Scan for the cell matching the given text and deliver its [x, y] coordinate at center. 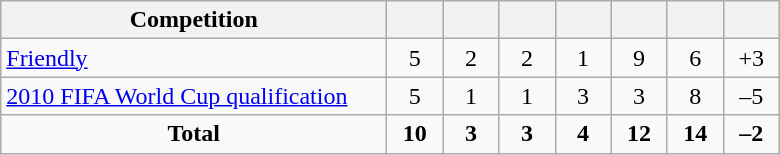
–5 [751, 96]
14 [695, 134]
–2 [751, 134]
+3 [751, 58]
10 [415, 134]
Competition [194, 20]
Friendly [194, 58]
9 [639, 58]
12 [639, 134]
Total [194, 134]
2010 FIFA World Cup qualification [194, 96]
6 [695, 58]
4 [583, 134]
8 [695, 96]
